Identify which cell holds the provided text, then report its [X, Y] central coordinate. 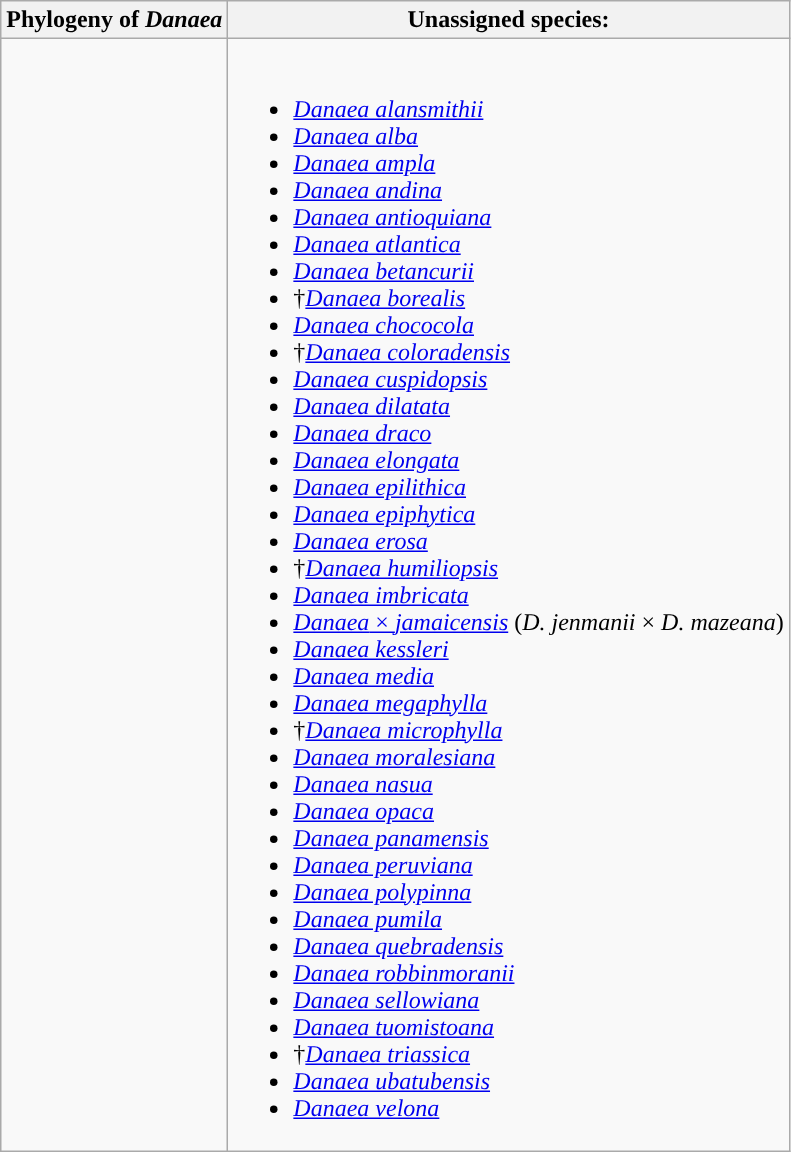
Phylogeny of Danaea [114, 20]
Unassigned species: [508, 20]
